Locate the cell with the specified text and output its [x, y] center coordinate. 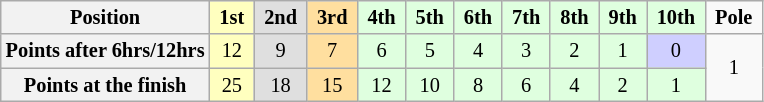
Pole [734, 17]
9th [622, 17]
5 [430, 51]
Points at the finish [106, 85]
Position [106, 17]
2nd [280, 17]
1st [232, 17]
10 [430, 85]
3 [526, 51]
5th [430, 17]
3rd [332, 17]
6th [478, 17]
9 [280, 51]
8 [478, 85]
8th [574, 17]
0 [676, 51]
10th [676, 17]
18 [280, 85]
7th [526, 17]
25 [232, 85]
15 [332, 85]
4th [381, 17]
7 [332, 51]
Points after 6hrs/12hrs [106, 51]
